Output the [x, y] coordinate of the center of the cell containing the given text.  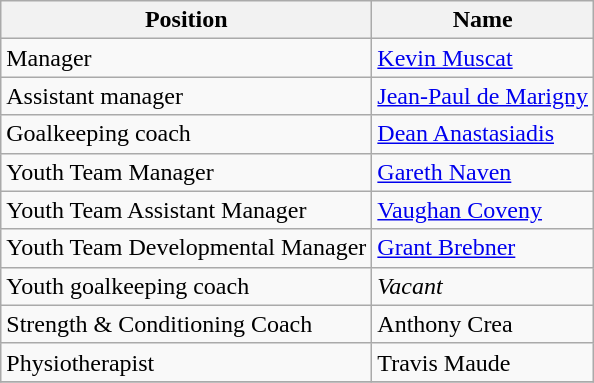
Vaughan Coveny [483, 210]
Travis Maude [483, 362]
Physiotherapist [186, 362]
Anthony Crea [483, 324]
Position [186, 20]
Youth Team Assistant Manager [186, 210]
Strength & Conditioning Coach [186, 324]
Dean Anastasiadis [483, 134]
Goalkeeping coach [186, 134]
Youth Team Developmental Manager [186, 248]
Assistant manager [186, 96]
Gareth Naven [483, 172]
Jean-Paul de Marigny [483, 96]
Youth goalkeeping coach [186, 286]
Manager [186, 58]
Youth Team Manager [186, 172]
Name [483, 20]
Vacant [483, 286]
Grant Brebner [483, 248]
Kevin Muscat [483, 58]
